Return the (x, y) coordinate for the center point of the cell that contains the specified text.  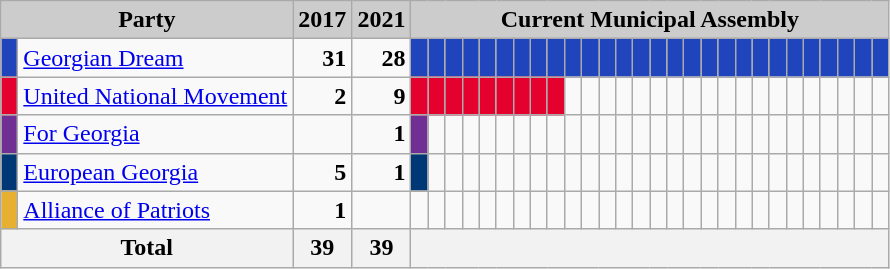
For Georgia (156, 134)
31 (322, 58)
Total (147, 248)
2021 (382, 20)
5 (322, 172)
Party (147, 20)
9 (382, 96)
2 (322, 96)
28 (382, 58)
Georgian Dream (156, 58)
European Georgia (156, 172)
United National Movement (156, 96)
Alliance of Patriots (156, 210)
2017 (322, 20)
Current Municipal Assembly (650, 20)
